Locate the cell with the specified text and output its [X, Y] center coordinate. 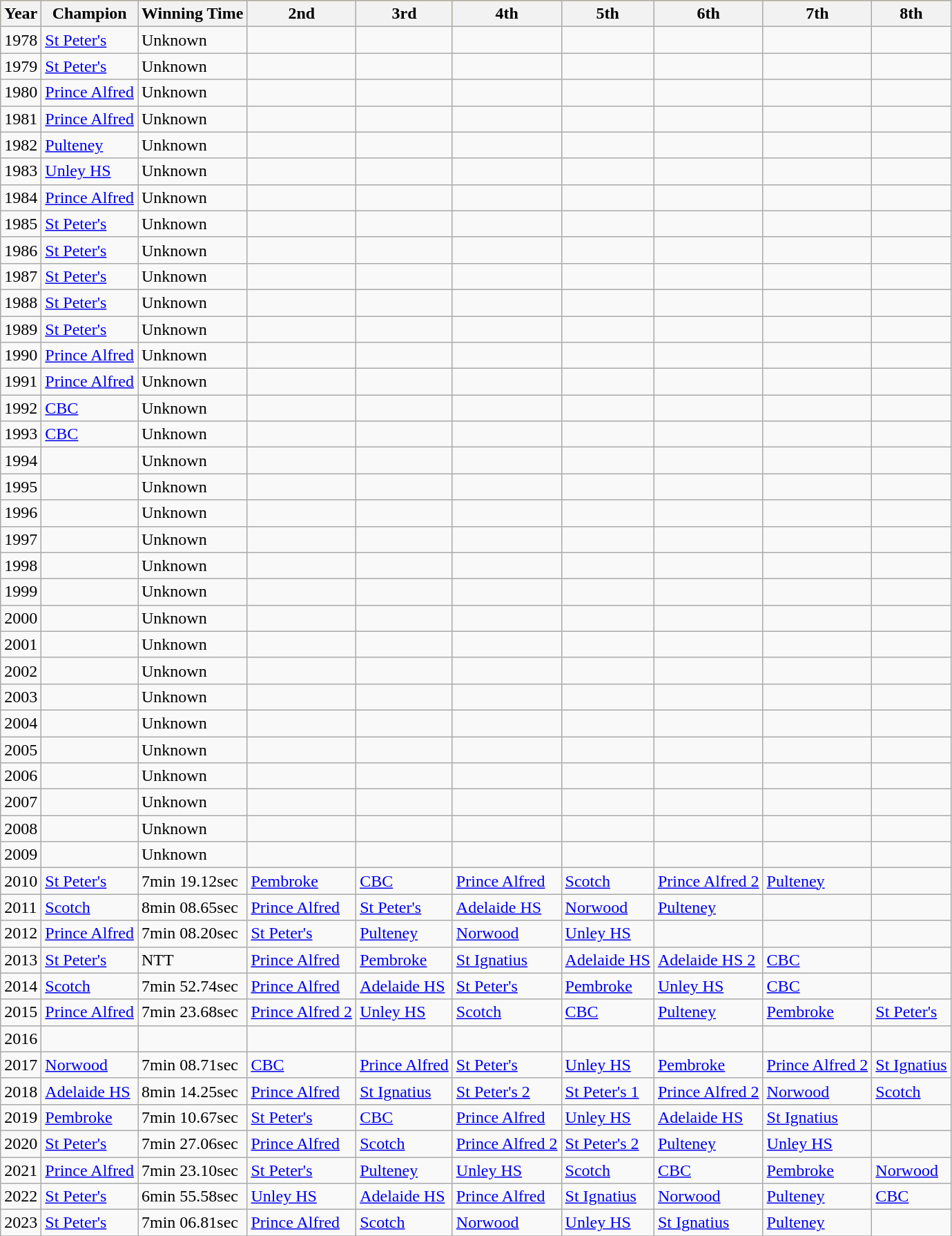
2002 [21, 670]
2010 [21, 881]
2019 [21, 1117]
1999 [21, 592]
Adelaide HS 2 [708, 960]
3rd [405, 14]
2020 [21, 1143]
1991 [21, 382]
6min 55.58sec [193, 1197]
5th [608, 14]
1982 [21, 145]
2007 [21, 802]
1979 [21, 66]
7th [817, 14]
7min 23.68sec [193, 1012]
7min 08.20sec [193, 934]
1981 [21, 119]
1995 [21, 487]
1980 [21, 93]
1993 [21, 434]
4th [507, 14]
Winning Time [193, 14]
2nd [302, 14]
2000 [21, 618]
1988 [21, 302]
1997 [21, 539]
2006 [21, 776]
8th [911, 14]
7min 06.81sec [193, 1223]
2004 [21, 723]
2013 [21, 960]
1992 [21, 408]
6th [708, 14]
2011 [21, 907]
1998 [21, 566]
1986 [21, 250]
2022 [21, 1197]
2001 [21, 644]
8min 14.25sec [193, 1091]
1994 [21, 461]
7min 27.06sec [193, 1143]
1984 [21, 197]
2014 [21, 986]
Champion [90, 14]
1989 [21, 329]
2012 [21, 934]
8min 08.65sec [193, 907]
7min 23.10sec [193, 1170]
2005 [21, 749]
2017 [21, 1065]
7min 19.12sec [193, 881]
1996 [21, 513]
2003 [21, 697]
2015 [21, 1012]
7min 08.71sec [193, 1065]
2023 [21, 1223]
2009 [21, 855]
7min 10.67sec [193, 1117]
1983 [21, 171]
2018 [21, 1091]
2021 [21, 1170]
1985 [21, 224]
2016 [21, 1039]
NTT [193, 960]
1978 [21, 40]
St Peter's 1 [608, 1091]
1987 [21, 276]
2008 [21, 829]
7min 52.74sec [193, 986]
Year [21, 14]
1990 [21, 356]
